Locate the cell with the specified text and output its [X, Y] center coordinate. 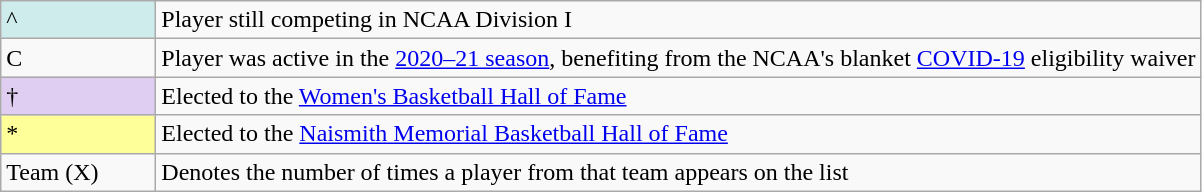
* [78, 134]
Denotes the number of times a player from that team appears on the list [678, 172]
^ [78, 20]
Player still competing in NCAA Division I [678, 20]
C [78, 58]
Elected to the Naismith Memorial Basketball Hall of Fame [678, 134]
† [78, 96]
Team (X) [78, 172]
Elected to the Women's Basketball Hall of Fame [678, 96]
Player was active in the 2020–21 season, benefiting from the NCAA's blanket COVID-19 eligibility waiver [678, 58]
